Find where the given text appears and provide that cell's center as (x, y) coordinate. 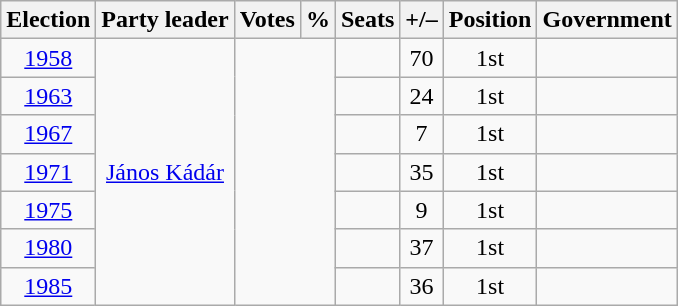
1963 (48, 96)
37 (422, 248)
Party leader (165, 20)
9 (422, 210)
Seats (367, 20)
Position (490, 20)
1971 (48, 172)
7 (422, 134)
% (318, 20)
Votes (267, 20)
1980 (48, 248)
Election (48, 20)
1967 (48, 134)
70 (422, 58)
Government (607, 20)
+/– (422, 20)
János Kádár (165, 172)
1985 (48, 286)
1975 (48, 210)
35 (422, 172)
24 (422, 96)
1958 (48, 58)
36 (422, 286)
